Scan for the cell matching the given text and deliver its [x, y] coordinate at center. 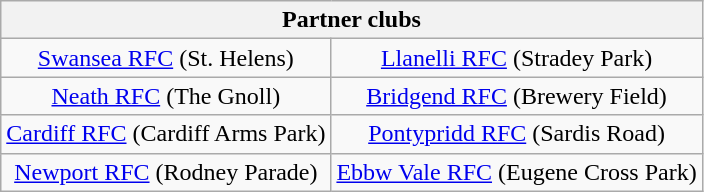
Partner clubs [352, 20]
Swansea RFC (St. Helens) [166, 58]
Neath RFC (The Gnoll) [166, 96]
Pontypridd RFC (Sardis Road) [516, 134]
Cardiff RFC (Cardiff Arms Park) [166, 134]
Bridgend RFC (Brewery Field) [516, 96]
Llanelli RFC (Stradey Park) [516, 58]
Newport RFC (Rodney Parade) [166, 172]
Ebbw Vale RFC (Eugene Cross Park) [516, 172]
